Detect which cell encompasses the target text, then output its [X, Y] center coordinate. 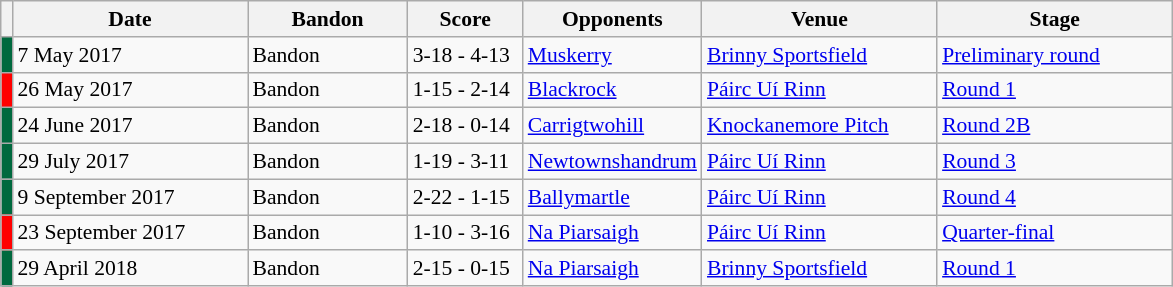
Ballymartle [612, 197]
Round 3 [1054, 162]
3-18 - 4-13 [466, 55]
7 May 2017 [130, 55]
1-19 - 3-11 [466, 162]
2-18 - 0-14 [466, 126]
Round 2B [1054, 126]
Stage [1054, 19]
24 June 2017 [130, 126]
Date [130, 19]
9 September 2017 [130, 197]
2-15 - 0-15 [466, 269]
Muskerry [612, 55]
Preliminary round [1054, 55]
Opponents [612, 19]
Round 4 [1054, 197]
Blackrock [612, 90]
1-10 - 3-16 [466, 233]
Carrigtwohill [612, 126]
26 May 2017 [130, 90]
2-22 - 1-15 [466, 197]
Venue [820, 19]
Knockanemore Pitch [820, 126]
29 April 2018 [130, 269]
Score [466, 19]
Newtownshandrum [612, 162]
Quarter-final [1054, 233]
29 July 2017 [130, 162]
23 September 2017 [130, 233]
1-15 - 2-14 [466, 90]
